Capture the cell that displays the provided text and extract its (X, Y) central coordinate. 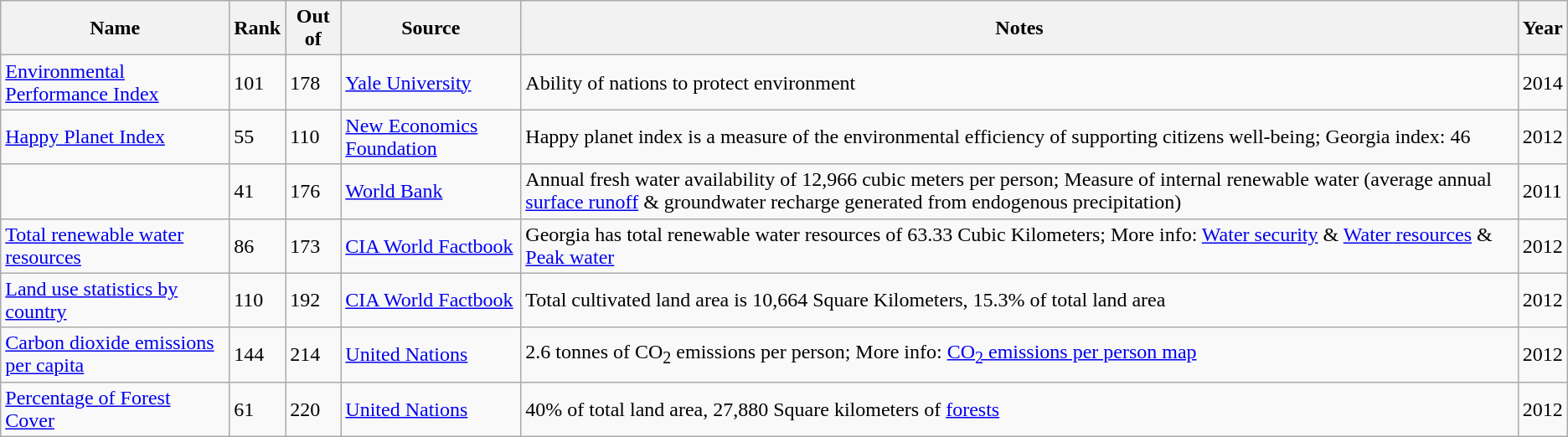
41 (258, 191)
Total cultivated land area is 10,664 Square Kilometers, 15.3% of total land area (1019, 300)
173 (313, 246)
86 (258, 246)
55 (258, 137)
Happy planet index is a measure of the environmental efficiency of supporting citizens well-being; Georgia index: 46 (1019, 137)
2014 (1543, 82)
Land use statistics by country (116, 300)
Notes (1019, 28)
Yale University (431, 82)
Georgia has total renewable water resources of 63.33 Cubic Kilometers; More info: Water security & Water resources & Peak water (1019, 246)
144 (258, 355)
World Bank (431, 191)
61 (258, 409)
2011 (1543, 191)
40% of total land area, 27,880 Square kilometers of forests (1019, 409)
Year (1543, 28)
214 (313, 355)
Carbon dioxide emissions per capita (116, 355)
Happy Planet Index (116, 137)
101 (258, 82)
192 (313, 300)
176 (313, 191)
Rank (258, 28)
Environmental Performance Index (116, 82)
Total renewable water resources (116, 246)
Percentage of Forest Cover (116, 409)
2.6 tonnes of CO2 emissions per person; More info: CO2 emissions per person map (1019, 355)
New Economics Foundation (431, 137)
Name (116, 28)
Source (431, 28)
220 (313, 409)
Out of (313, 28)
178 (313, 82)
Ability of nations to protect environment (1019, 82)
